Identify which cell holds the provided text, then report its (X, Y) central coordinate. 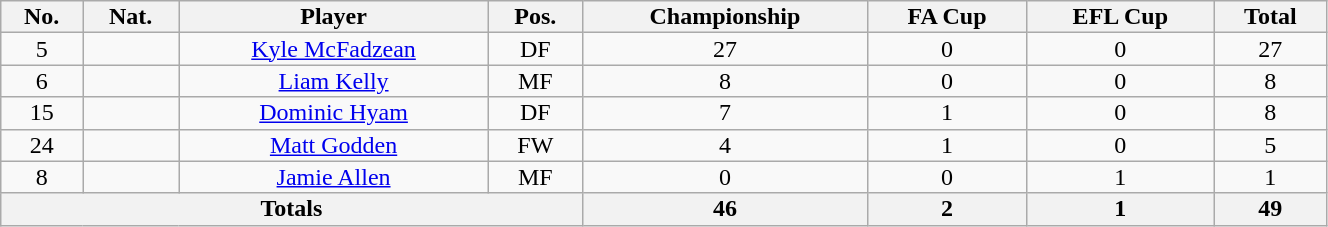
46 (725, 209)
Total (1270, 17)
No. (42, 17)
Kyle McFadzean (334, 49)
Player (334, 17)
Dominic Hyam (334, 113)
7 (725, 113)
Championship (725, 17)
Pos. (536, 17)
2 (948, 209)
Jamie Allen (334, 177)
Liam Kelly (334, 81)
EFL Cup (1120, 17)
4 (725, 145)
FW (536, 145)
Nat. (131, 17)
6 (42, 81)
24 (42, 145)
Totals (292, 209)
FA Cup (948, 17)
49 (1270, 209)
15 (42, 113)
Matt Godden (334, 145)
